Identify which cell holds the provided text, then report its [x, y] central coordinate. 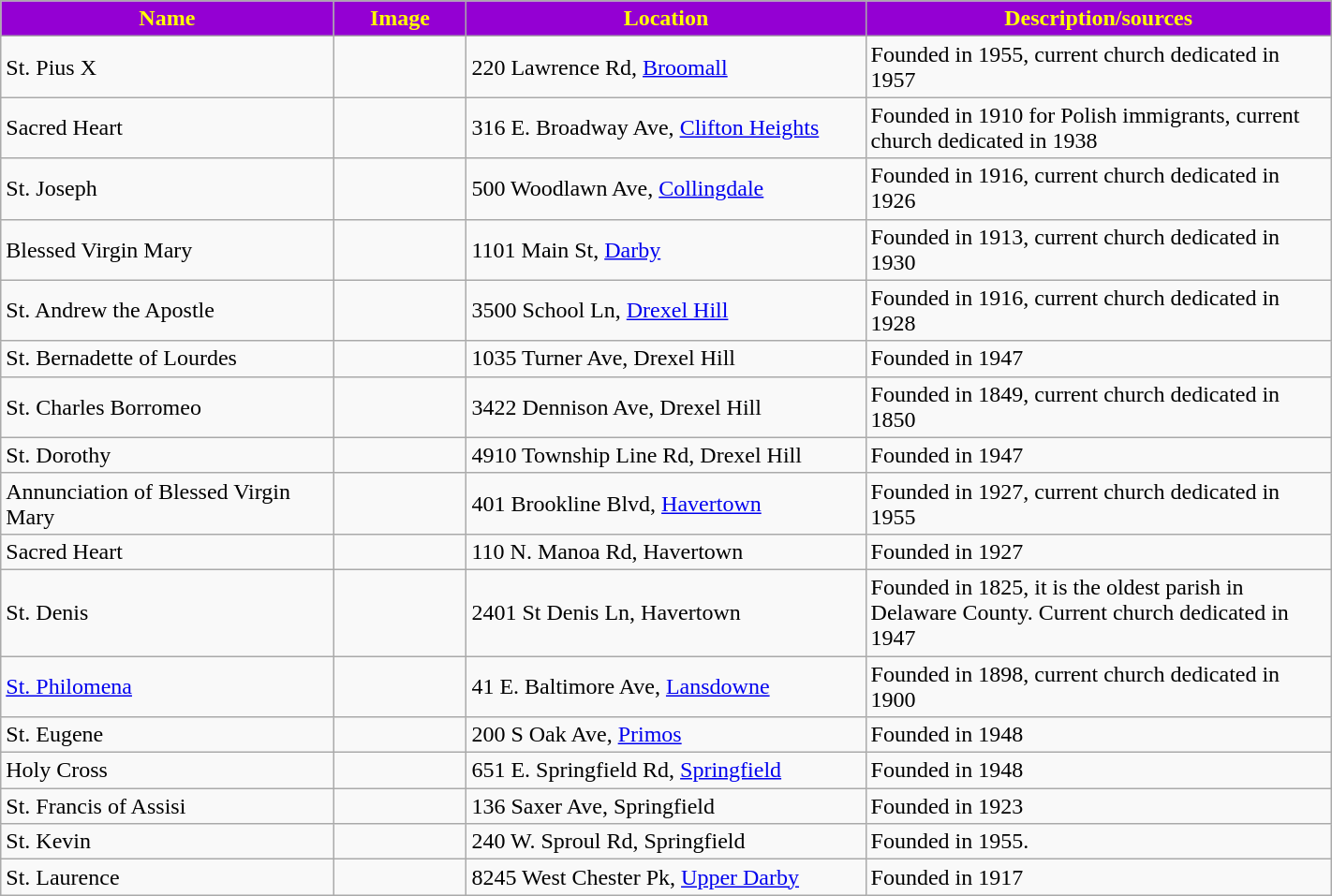
Founded in 1910 for Polish immigrants, current church dedicated in 1938 [1098, 127]
1035 Turner Ave, Drexel Hill [666, 359]
St. Francis of Assisi [167, 806]
Image [400, 19]
Founded in 1916, current church dedicated in 1926 [1098, 189]
3422 Dennison Ave, Drexel Hill [666, 406]
3500 School Ln, Drexel Hill [666, 311]
41 E. Baltimore Ave, Lansdowne [666, 685]
8245 West Chester Pk, Upper Darby [666, 877]
Founded in 1955. [1098, 842]
136 Saxer Ave, Springfield [666, 806]
Founded in 1916, current church dedicated in 1928 [1098, 311]
St. Kevin [167, 842]
St. Eugene [167, 735]
4910 Township Line Rd, Drexel Hill [666, 455]
Founded in 1927, current church dedicated in 1955 [1098, 504]
Description/sources [1098, 19]
1101 Main St, Darby [666, 249]
316 E. Broadway Ave, Clifton Heights [666, 127]
110 N. Manoa Rd, Havertown [666, 551]
200 S Oak Ave, Primos [666, 735]
Name [167, 19]
St. Philomena [167, 685]
Founded in 1923 [1098, 806]
651 E. Springfield Rd, Springfield [666, 771]
Founded in 1849, current church dedicated in 1850 [1098, 406]
Location [666, 19]
St. Laurence [167, 877]
2401 St Denis Ln, Havertown [666, 612]
St. Charles Borromeo [167, 406]
St. Joseph [167, 189]
Holy Cross [167, 771]
Founded in 1913, current church dedicated in 1930 [1098, 249]
St. Pius X [167, 67]
St. Bernadette of Lourdes [167, 359]
500 Woodlawn Ave, Collingdale [666, 189]
220 Lawrence Rd, Broomall [666, 67]
Blessed Virgin Mary [167, 249]
Founded in 1955, current church dedicated in 1957 [1098, 67]
240 W. Sproul Rd, Springfield [666, 842]
St. Andrew the Apostle [167, 311]
401 Brookline Blvd, Havertown [666, 504]
Founded in 1825, it is the oldest parish in Delaware County. Current church dedicated in 1947 [1098, 612]
Founded in 1927 [1098, 551]
St. Denis [167, 612]
St. Dorothy [167, 455]
Founded in 1898, current church dedicated in 1900 [1098, 685]
Founded in 1917 [1098, 877]
Annunciation of Blessed Virgin Mary [167, 504]
